Determine the (x, y) coordinate at the center of the cell enclosing the given text.  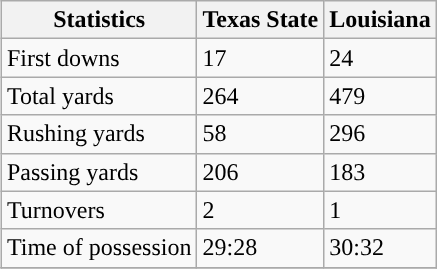
479 (380, 96)
2 (260, 210)
1 (380, 210)
30:32 (380, 248)
206 (260, 172)
First downs (99, 58)
58 (260, 134)
Statistics (99, 20)
29:28 (260, 248)
Louisiana (380, 20)
24 (380, 58)
Turnovers (99, 210)
296 (380, 134)
Texas State (260, 20)
Passing yards (99, 172)
Total yards (99, 96)
Time of possession (99, 248)
Rushing yards (99, 134)
183 (380, 172)
264 (260, 96)
17 (260, 58)
